Detect which cell encompasses the target text, then output its [X, Y] center coordinate. 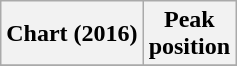
Peak position [189, 34]
Chart (2016) [72, 34]
